Search for the cell housing the specified text and yield its (X, Y) center coordinate. 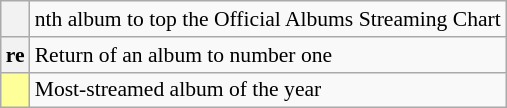
re (16, 55)
Return of an album to number one (268, 55)
Most-streamed album of the year (268, 90)
nth album to top the Official Albums Streaming Chart (268, 19)
